For the text-containing cell, return its midpoint in [x, y] coordinate format. 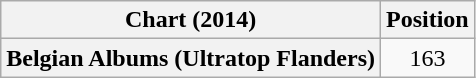
Chart (2014) [191, 20]
Belgian Albums (Ultratop Flanders) [191, 58]
163 [428, 58]
Position [428, 20]
